Extract the [X, Y] coordinate from the center of the cell holding the provided text.  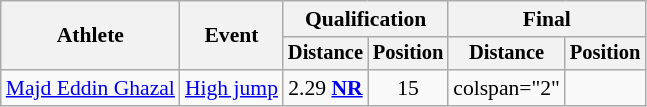
Event [232, 36]
colspan="2" [506, 88]
Qualification [366, 19]
15 [408, 88]
Final [546, 19]
Athlete [90, 36]
Majd Eddin Ghazal [90, 88]
High jump [232, 88]
2.29 NR [326, 88]
